From the cell containing the given text, extract its center point as (x, y) coordinate. 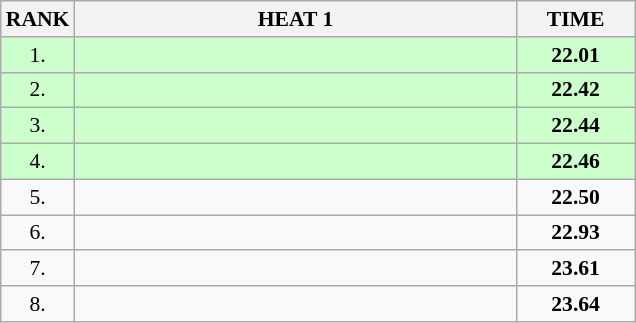
4. (38, 162)
3. (38, 126)
TIME (576, 19)
RANK (38, 19)
5. (38, 197)
22.93 (576, 233)
6. (38, 233)
22.42 (576, 90)
23.64 (576, 304)
22.44 (576, 126)
HEAT 1 (295, 19)
23.61 (576, 269)
1. (38, 55)
2. (38, 90)
8. (38, 304)
22.50 (576, 197)
7. (38, 269)
22.01 (576, 55)
22.46 (576, 162)
